From the cell containing the given text, extract its center point as (x, y) coordinate. 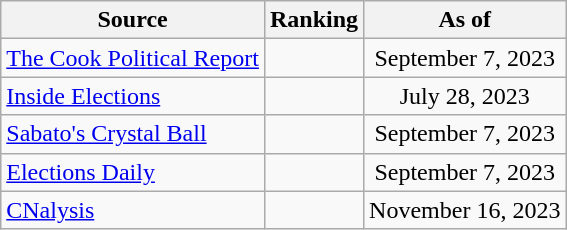
CNalysis (133, 210)
Inside Elections (133, 96)
Source (133, 20)
Elections Daily (133, 172)
Sabato's Crystal Ball (133, 134)
The Cook Political Report (133, 58)
Ranking (314, 20)
As of (465, 20)
July 28, 2023 (465, 96)
November 16, 2023 (465, 210)
